Identify which cell holds the provided text, then report its [x, y] central coordinate. 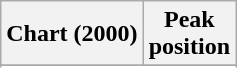
Chart (2000) [72, 34]
Peak position [189, 34]
